Find where the given text appears and provide that cell's center as [x, y] coordinate. 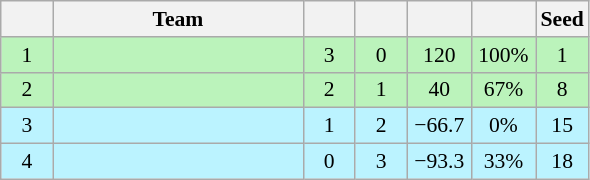
0% [503, 126]
−66.7 [439, 126]
33% [503, 162]
8 [562, 90]
67% [503, 90]
18 [562, 162]
Team [178, 19]
15 [562, 126]
Seed [562, 19]
120 [439, 55]
100% [503, 55]
40 [439, 90]
−93.3 [439, 162]
4 [27, 162]
